From the cell containing the given text, extract its center point as (x, y) coordinate. 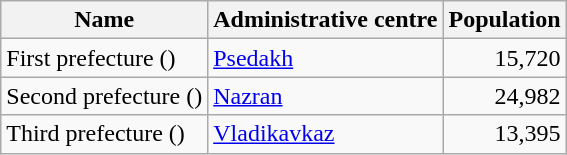
Vladikavkaz (326, 134)
First prefecture () (104, 58)
Third prefecture () (104, 134)
24,982 (504, 96)
Administrative centre (326, 20)
Second prefecture () (104, 96)
15,720 (504, 58)
Nazran (326, 96)
Psedakh (326, 58)
Name (104, 20)
13,395 (504, 134)
Population (504, 20)
